From the cell containing the given text, extract its center point as (X, Y) coordinate. 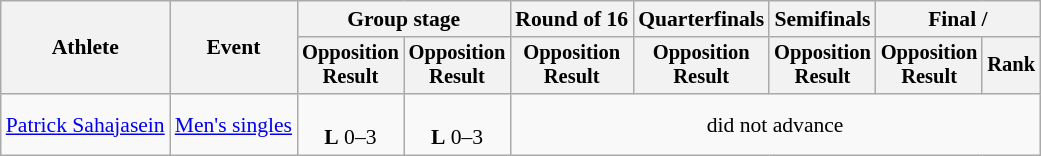
Men's singles (234, 124)
Round of 16 (572, 19)
Quarterfinals (701, 19)
Event (234, 48)
Athlete (86, 48)
Patrick Sahajasein (86, 124)
did not advance (775, 124)
Rank (1011, 66)
Group stage (404, 19)
Semifinals (822, 19)
Final / (958, 19)
